Provide the [x, y] coordinate of the cell's center where the given text is located.  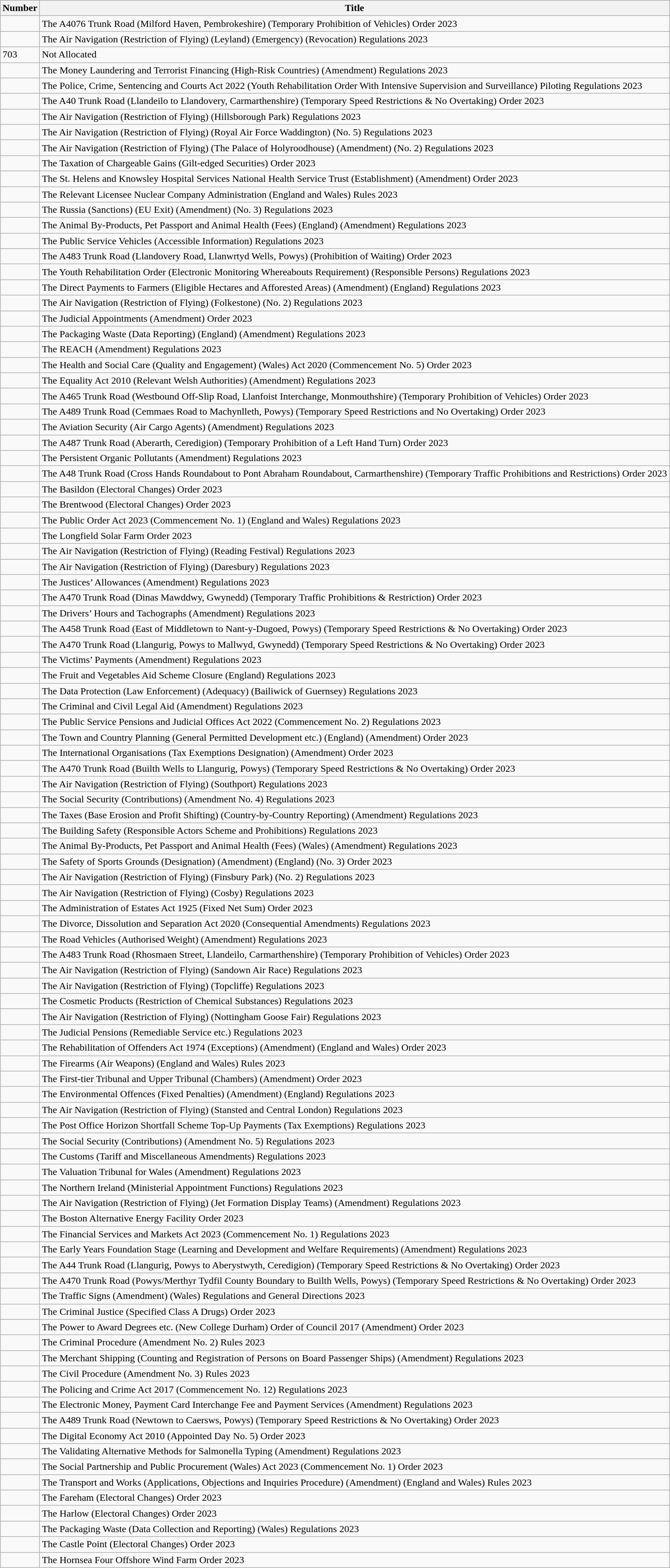
The REACH (Amendment) Regulations 2023 [354, 349]
The Public Service Vehicles (Accessible Information) Regulations 2023 [354, 241]
The A483 Trunk Road (Llandovery Road, Llanwrtyd Wells, Powys) (Prohibition of Waiting) Order 2023 [354, 256]
The Northern Ireland (Ministerial Appointment Functions) Regulations 2023 [354, 1188]
The A465 Trunk Road (Westbound Off-Slip Road, Llanfoist Interchange, Monmouthshire) (Temporary Prohibition of Vehicles) Order 2023 [354, 396]
The A489 Trunk Road (Newtown to Caersws, Powys) (Temporary Speed Restrictions & No Overtaking) Order 2023 [354, 1420]
The Money Laundering and Terrorist Financing (High-Risk Countries) (Amendment) Regulations 2023 [354, 70]
The Boston Alternative Energy Facility Order 2023 [354, 1219]
The Public Order Act 2023 (Commencement No. 1) (England and Wales) Regulations 2023 [354, 520]
The Merchant Shipping (Counting and Registration of Persons on Board Passenger Ships) (Amendment) Regulations 2023 [354, 1358]
The Town and Country Planning (General Permitted Development etc.) (England) (Amendment) Order 2023 [354, 738]
The Air Navigation (Restriction of Flying) (Folkestone) (No. 2) Regulations 2023 [354, 303]
The Cosmetic Products (Restriction of Chemical Substances) Regulations 2023 [354, 1001]
The Brentwood (Electoral Changes) Order 2023 [354, 505]
The A470 Trunk Road (Dinas Mawddwy, Gwynedd) (Temporary Traffic Prohibitions & Restriction) Order 2023 [354, 598]
The Youth Rehabilitation Order (Electronic Monitoring Whereabouts Requirement) (Responsible Persons) Regulations 2023 [354, 272]
The Justices’ Allowances (Amendment) Regulations 2023 [354, 582]
The Customs (Tariff and Miscellaneous Amendments) Regulations 2023 [354, 1156]
The Animal By-Products, Pet Passport and Animal Health (Fees) (England) (Amendment) Regulations 2023 [354, 225]
The Air Navigation (Restriction of Flying) (Hillsborough Park) Regulations 2023 [354, 117]
The Data Protection (Law Enforcement) (Adequacy) (Bailiwick of Guernsey) Regulations 2023 [354, 691]
Number [20, 8]
The Social Partnership and Public Procurement (Wales) Act 2023 (Commencement No. 1) Order 2023 [354, 1467]
The Valuation Tribunal for Wales (Amendment) Regulations 2023 [354, 1172]
The Air Navigation (Restriction of Flying) (Nottingham Goose Fair) Regulations 2023 [354, 1017]
The Validating Alternative Methods for Salmonella Typing (Amendment) Regulations 2023 [354, 1451]
The Taxes (Base Erosion and Profit Shifting) (Country-by-Country Reporting) (Amendment) Regulations 2023 [354, 815]
The Victims’ Payments (Amendment) Regulations 2023 [354, 660]
The Air Navigation (Restriction of Flying) (Reading Festival) Regulations 2023 [354, 551]
The A4076 Trunk Road (Milford Haven, Pembrokeshire) (Temporary Prohibition of Vehicles) Order 2023 [354, 24]
The Police, Crime, Sentencing and Courts Act 2022 (Youth Rehabilitation Order With Intensive Supervision and Surveillance) Piloting Regulations 2023 [354, 86]
The Air Navigation (Restriction of Flying) (Sandown Air Race) Regulations 2023 [354, 970]
The Air Navigation (Restriction of Flying) (Finsbury Park) (No. 2) Regulations 2023 [354, 877]
The A40 Trunk Road (Llandeilo to Llandovery, Carmarthenshire) (Temporary Speed Restrictions & No Overtaking) Order 2023 [354, 101]
The Digital Economy Act 2010 (Appointed Day No. 5) Order 2023 [354, 1435]
The Building Safety (Responsible Actors Scheme and Prohibitions) Regulations 2023 [354, 830]
The Fruit and Vegetables Aid Scheme Closure (England) Regulations 2023 [354, 675]
The Power to Award Degrees etc. (New College Durham) Order of Council 2017 (Amendment) Order 2023 [354, 1327]
The Castle Point (Electoral Changes) Order 2023 [354, 1544]
The A48 Trunk Road (Cross Hands Roundabout to Pont Abraham Roundabout, Carmarthenshire) (Temporary Traffic Prohibitions and Restrictions) Order 2023 [354, 474]
The A489 Trunk Road (Cemmaes Road to Machynlleth, Powys) (Temporary Speed Restrictions and No Overtaking) Order 2023 [354, 411]
The Administration of Estates Act 1925 (Fixed Net Sum) Order 2023 [354, 908]
The Judicial Pensions (Remediable Service etc.) Regulations 2023 [354, 1032]
The Transport and Works (Applications, Objections and Inquiries Procedure) (Amendment) (England and Wales) Rules 2023 [354, 1482]
The Packaging Waste (Data Reporting) (England) (Amendment) Regulations 2023 [354, 334]
The A458 Trunk Road (East of Middletown to Nant-y-Dugoed, Powys) (Temporary Speed Restrictions & No Overtaking) Order 2023 [354, 629]
The Rehabilitation of Offenders Act 1974 (Exceptions) (Amendment) (England and Wales) Order 2023 [354, 1048]
The Harlow (Electoral Changes) Order 2023 [354, 1513]
The A470 Trunk Road (Llangurig, Powys to Mallwyd, Gwynedd) (Temporary Speed Restrictions & No Overtaking) Order 2023 [354, 644]
The A483 Trunk Road (Rhosmaen Street, Llandeilo, Carmarthenshire) (Temporary Prohibition of Vehicles) Order 2023 [354, 955]
The Air Navigation (Restriction of Flying) (Stansted and Central London) Regulations 2023 [354, 1110]
The Air Navigation (Restriction of Flying) (Jet Formation Display Teams) (Amendment) Regulations 2023 [354, 1203]
The Equality Act 2010 (Relevant Welsh Authorities) (Amendment) Regulations 2023 [354, 380]
The Electronic Money, Payment Card Interchange Fee and Payment Services (Amendment) Regulations 2023 [354, 1405]
The Fareham (Electoral Changes) Order 2023 [354, 1498]
The Air Navigation (Restriction of Flying) (Royal Air Force Waddington) (No. 5) Regulations 2023 [354, 132]
The Packaging Waste (Data Collection and Reporting) (Wales) Regulations 2023 [354, 1529]
The Hornsea Four Offshore Wind Farm Order 2023 [354, 1560]
The Criminal Justice (Specified Class A Drugs) Order 2023 [354, 1312]
The Policing and Crime Act 2017 (Commencement No. 12) Regulations 2023 [354, 1389]
The Post Office Horizon Shortfall Scheme Top-Up Payments (Tax Exemptions) Regulations 2023 [354, 1125]
The Air Navigation (Restriction of Flying) (Southport) Regulations 2023 [354, 784]
The Air Navigation (Restriction of Flying) (The Palace of Holyroodhouse) (Amendment) (No. 2) Regulations 2023 [354, 148]
Not Allocated [354, 55]
The Air Navigation (Restriction of Flying) (Cosby) Regulations 2023 [354, 892]
The Road Vehicles (Authorised Weight) (Amendment) Regulations 2023 [354, 939]
The Firearms (Air Weapons) (England and Wales) Rules 2023 [354, 1063]
The Longfield Solar Farm Order 2023 [354, 536]
The Criminal and Civil Legal Aid (Amendment) Regulations 2023 [354, 707]
The Financial Services and Markets Act 2023 (Commencement No. 1) Regulations 2023 [354, 1234]
The Judicial Appointments (Amendment) Order 2023 [354, 318]
The Air Navigation (Restriction of Flying) (Leyland) (Emergency) (Revocation) Regulations 2023 [354, 39]
The St. Helens and Knowsley Hospital Services National Health Service Trust (Establishment) (Amendment) Order 2023 [354, 179]
703 [20, 55]
The Basildon (Electoral Changes) Order 2023 [354, 489]
The Safety of Sports Grounds (Designation) (Amendment) (England) (No. 3) Order 2023 [354, 861]
The Persistent Organic Pollutants (Amendment) Regulations 2023 [354, 458]
The Relevant Licensee Nuclear Company Administration (England and Wales) Rules 2023 [354, 194]
The A470 Trunk Road (Powys/Merthyr Tydfil County Boundary to Builth Wells, Powys) (Temporary Speed Restrictions & No Overtaking) Order 2023 [354, 1281]
The Civil Procedure (Amendment No. 3) Rules 2023 [354, 1374]
The Air Navigation (Restriction of Flying) (Topcliffe) Regulations 2023 [354, 986]
The A44 Trunk Road (Llangurig, Powys to Aberystwyth, Ceredigion) (Temporary Speed Restrictions & No Overtaking) Order 2023 [354, 1265]
The First-tier Tribunal and Upper Tribunal (Chambers) (Amendment) Order 2023 [354, 1079]
The Taxation of Chargeable Gains (Gilt-edged Securities) Order 2023 [354, 163]
The Social Security (Contributions) (Amendment No. 5) Regulations 2023 [354, 1141]
The Animal By-Products, Pet Passport and Animal Health (Fees) (Wales) (Amendment) Regulations 2023 [354, 846]
The Aviation Security (Air Cargo Agents) (Amendment) Regulations 2023 [354, 427]
The Direct Payments to Farmers (Eligible Hectares and Afforested Areas) (Amendment) (England) Regulations 2023 [354, 287]
The A470 Trunk Road (Builth Wells to Llangurig, Powys) (Temporary Speed Restrictions & No Overtaking) Order 2023 [354, 769]
The Drivers’ Hours and Tachographs (Amendment) Regulations 2023 [354, 613]
The Traffic Signs (Amendment) (Wales) Regulations and General Directions 2023 [354, 1296]
The Russia (Sanctions) (EU Exit) (Amendment) (No. 3) Regulations 2023 [354, 210]
The International Organisations (Tax Exemptions Designation) (Amendment) Order 2023 [354, 753]
The A487 Trunk Road (Aberarth, Ceredigion) (Temporary Prohibition of a Left Hand Turn) Order 2023 [354, 442]
The Divorce, Dissolution and Separation Act 2020 (Consequential Amendments) Regulations 2023 [354, 923]
The Air Navigation (Restriction of Flying) (Daresbury) Regulations 2023 [354, 567]
Title [354, 8]
The Public Service Pensions and Judicial Offices Act 2022 (Commencement No. 2) Regulations 2023 [354, 722]
The Early Years Foundation Stage (Learning and Development and Welfare Requirements) (Amendment) Regulations 2023 [354, 1250]
The Environmental Offences (Fixed Penalties) (Amendment) (England) Regulations 2023 [354, 1094]
The Social Security (Contributions) (Amendment No. 4) Regulations 2023 [354, 799]
The Criminal Procedure (Amendment No. 2) Rules 2023 [354, 1343]
The Health and Social Care (Quality and Engagement) (Wales) Act 2020 (Commencement No. 5) Order 2023 [354, 365]
